Locate the cell with the specified text and output its (x, y) center coordinate. 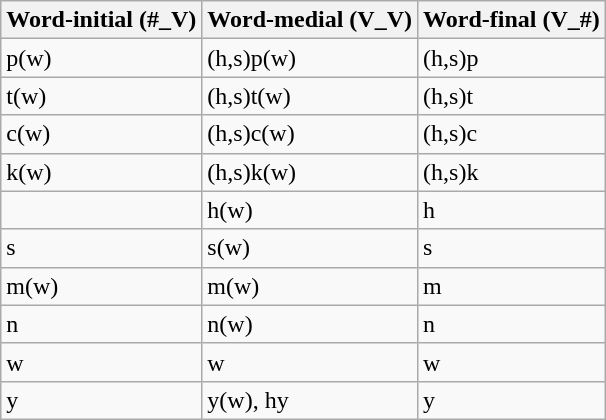
k(w) (102, 172)
(h,s)c (512, 134)
Word-final (V_#) (512, 20)
s(w) (310, 248)
(h,s)k(w) (310, 172)
h(w) (310, 210)
(h,s)p (512, 58)
y(w), hy (310, 400)
(h,s)c(w) (310, 134)
t(w) (102, 96)
m (512, 286)
Word-medial (V_V) (310, 20)
(h,s)t(w) (310, 96)
Word-initial (#_V) (102, 20)
h (512, 210)
(h,s)p(w) (310, 58)
p(w) (102, 58)
(h,s)k (512, 172)
(h,s)t (512, 96)
n(w) (310, 324)
c(w) (102, 134)
